From the cell containing the given text, extract its center point as [x, y] coordinate. 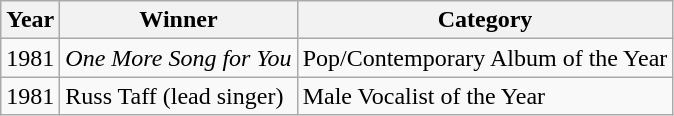
Pop/Contemporary Album of the Year [485, 58]
One More Song for You [178, 58]
Russ Taff (lead singer) [178, 96]
Category [485, 20]
Year [30, 20]
Winner [178, 20]
Male Vocalist of the Year [485, 96]
